Determine the [x, y] coordinate at the center of the cell enclosing the given text.  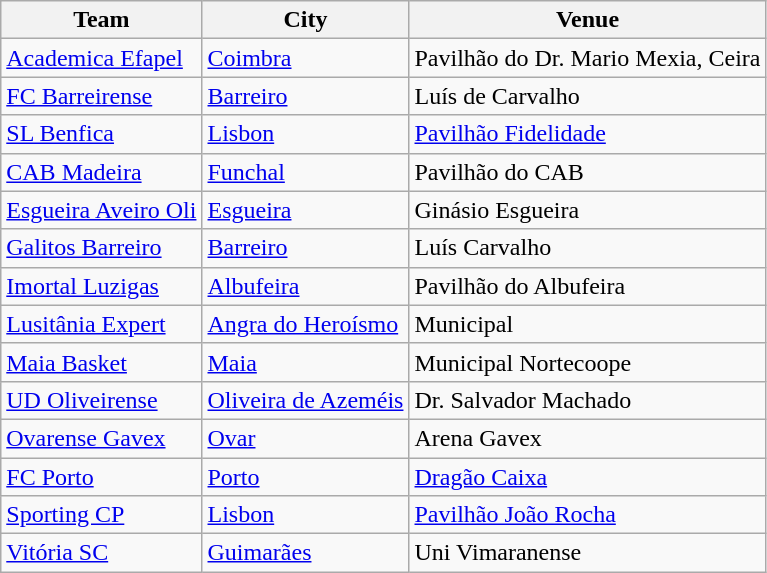
Angra do Heroísmo [306, 324]
SL Benfica [102, 134]
Arena Gavex [588, 438]
CAB Madeira [102, 172]
Luís Carvalho [588, 248]
Vitória SC [102, 553]
Dr. Salvador Machado [588, 400]
Ovar [306, 438]
Municipal Nortecoope [588, 362]
Ginásio Esgueira [588, 210]
Porto [306, 477]
Ovarense Gavex [102, 438]
Pavilhão do Dr. Mario Mexia, Ceira [588, 58]
Pavilhão João Rocha [588, 515]
Imortal Luzigas [102, 286]
FC Barreirense [102, 96]
Oliveira de Azeméis [306, 400]
Academica Efapel [102, 58]
Team [102, 20]
Maia Basket [102, 362]
Funchal [306, 172]
Pavilhão Fidelidade [588, 134]
Pavilhão do CAB [588, 172]
Maia [306, 362]
Guimarães [306, 553]
UD Oliveirense [102, 400]
Venue [588, 20]
FC Porto [102, 477]
City [306, 20]
Dragão Caixa [588, 477]
Esgueira [306, 210]
Coimbra [306, 58]
Lusitânia Expert [102, 324]
Municipal [588, 324]
Sporting CP [102, 515]
Galitos Barreiro [102, 248]
Esgueira Aveiro Oli [102, 210]
Luís de Carvalho [588, 96]
Albufeira [306, 286]
Uni Vimaranense [588, 553]
Pavilhão do Albufeira [588, 286]
